Detect which cell encompasses the target text, then output its (X, Y) center coordinate. 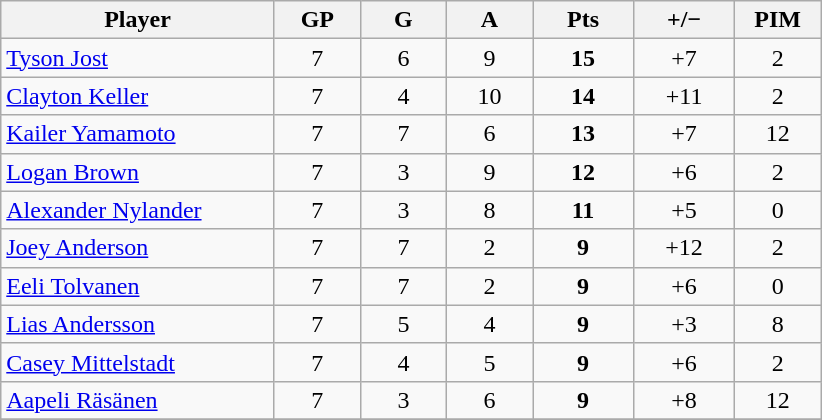
PIM (778, 20)
+5 (684, 210)
+12 (684, 248)
+11 (684, 96)
Clayton Keller (138, 96)
Alexander Nylander (138, 210)
A (489, 20)
Kailer Yamamoto (138, 134)
Logan Brown (138, 172)
Tyson Jost (138, 58)
13 (582, 134)
Lias Andersson (138, 324)
Casey Mittelstadt (138, 362)
14 (582, 96)
10 (489, 96)
+3 (684, 324)
+8 (684, 400)
Pts (582, 20)
Player (138, 20)
Aapeli Räsänen (138, 400)
Joey Anderson (138, 248)
15 (582, 58)
+/− (684, 20)
Eeli Tolvanen (138, 286)
GP (317, 20)
G (403, 20)
11 (582, 210)
